Identify which cell holds the provided text, then report its [X, Y] central coordinate. 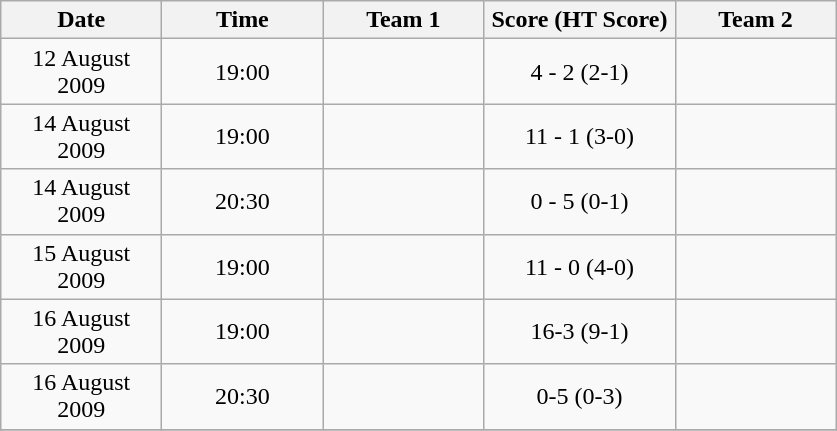
Time [242, 20]
16-3 (9-1) [580, 332]
15 August 2009 [82, 266]
Score (HT Score) [580, 20]
0 - 5 (0-1) [580, 202]
11 - 1 (3-0) [580, 136]
12 August 2009 [82, 72]
Team 1 [404, 20]
0-5 (0-3) [580, 396]
Date [82, 20]
4 - 2 (2-1) [580, 72]
11 - 0 (4-0) [580, 266]
Team 2 [756, 20]
